Pinpoint the cell where the given text exists, returning its [X, Y] midpoint coordinate. 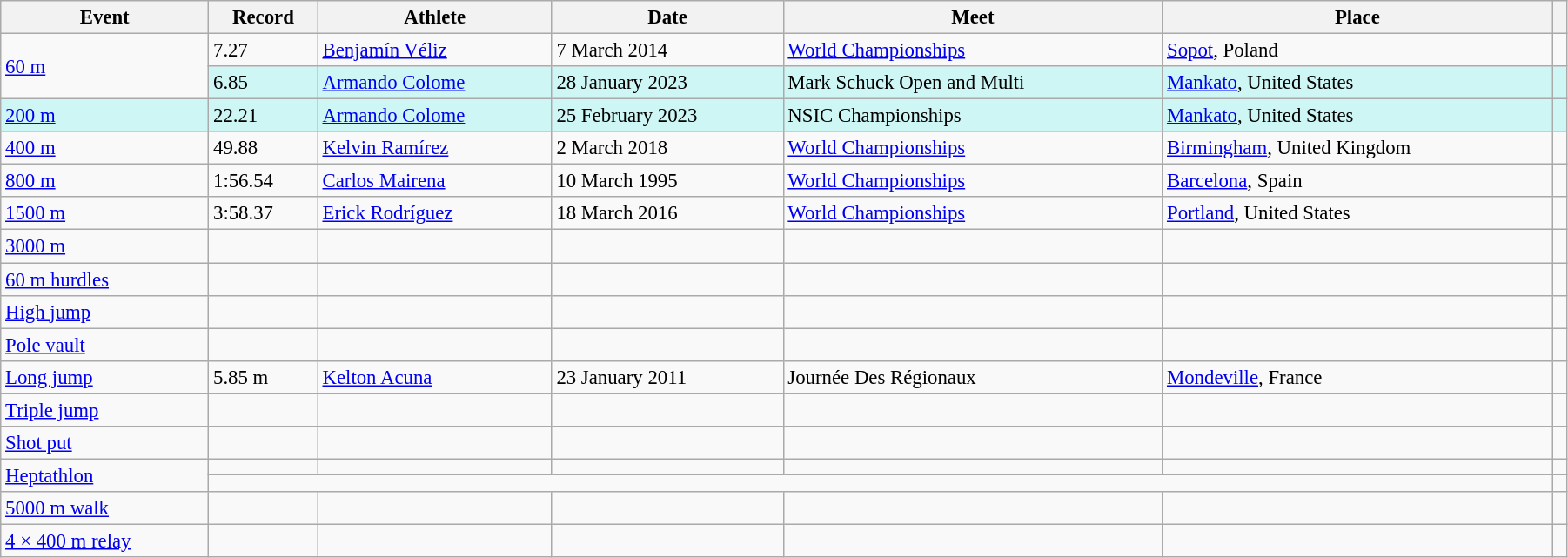
Shot put [104, 443]
Kelton Acuna [435, 377]
Date [667, 17]
Heptathlon [104, 475]
1:56.54 [264, 181]
28 January 2023 [667, 83]
Mondeville, France [1357, 377]
Place [1357, 17]
22.21 [264, 116]
400 m [104, 148]
7.27 [264, 50]
NSIC Championships [973, 116]
7 March 2014 [667, 50]
25 February 2023 [667, 116]
18 March 2016 [667, 213]
2 March 2018 [667, 148]
Triple jump [104, 410]
800 m [104, 181]
49.88 [264, 148]
Benjamín Véliz [435, 50]
5000 m walk [104, 508]
Erick Rodríguez [435, 213]
4 × 400 m relay [104, 541]
Birmingham, United Kingdom [1357, 148]
3000 m [104, 246]
Journée Des Régionaux [973, 377]
Record [264, 17]
6.85 [264, 83]
60 m hurdles [104, 279]
High jump [104, 312]
Long jump [104, 377]
Meet [973, 17]
23 January 2011 [667, 377]
Portland, United States [1357, 213]
10 March 1995 [667, 181]
Athlete [435, 17]
5.85 m [264, 377]
Sopot, Poland [1357, 50]
Carlos Mairena [435, 181]
Mark Schuck Open and Multi [973, 83]
Event [104, 17]
60 m [104, 66]
Barcelona, Spain [1357, 181]
200 m [104, 116]
3:58.37 [264, 213]
Kelvin Ramírez [435, 148]
1500 m [104, 213]
Pole vault [104, 345]
